Search for the cell housing the specified text and yield its (X, Y) center coordinate. 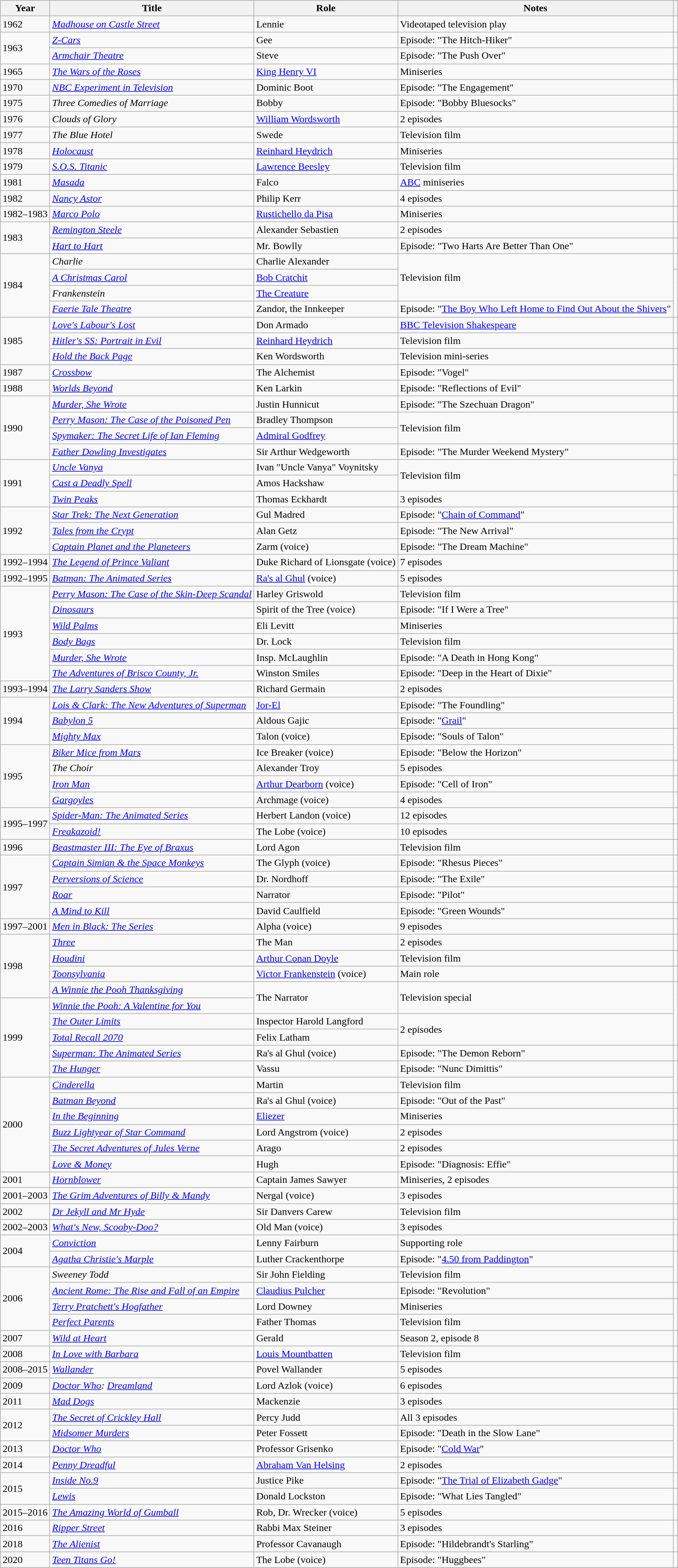
Alexander Sebastien (326, 230)
Main role (536, 974)
Episode: "4.50 from Paddington" (536, 1259)
1977 (25, 135)
Harley Griswold (326, 594)
Marco Polo (152, 214)
Sir Arthur Wedgeworth (326, 451)
Episode: "Diagnosis: Effie" (536, 1164)
Role (326, 8)
1999 (25, 1037)
1996 (25, 847)
Episode: "Pilot" (536, 895)
Love's Labour's Lost (152, 325)
2015–2016 (25, 1512)
Television mini-series (536, 356)
Season 2, episode 8 (536, 1338)
Bob Cratchit (326, 277)
Gargoyles (152, 800)
Lois & Clark: The New Adventures of Superman (152, 705)
1984 (25, 285)
1965 (25, 72)
Mr. Bowlly (326, 246)
Inspector Harold Langford (326, 1021)
Inside No.9 (152, 1481)
Wild Palms (152, 626)
2007 (25, 1338)
Rob, Dr. Wrecker (voice) (326, 1512)
Luther Crackenthorpe (326, 1259)
Episode: "The Szechuan Dragon" (536, 404)
Episode: "Deep in the Heart of Dixie" (536, 673)
Spider-Man: The Animated Series (152, 816)
2004 (25, 1251)
Spymaker: The Secret Life of Ian Fleming (152, 435)
In Love with Barbara (152, 1354)
Philip Kerr (326, 198)
Lewis (152, 1496)
Uncle Vanya (152, 467)
Episode: "Nunc Dimittis" (536, 1069)
Episode: "The Demon Reborn" (536, 1053)
1993–1994 (25, 689)
Worlds Beyond (152, 388)
The Alienist (152, 1544)
1962 (25, 24)
1982 (25, 198)
Justice Pike (326, 1481)
Episode: "Death in the Slow Lane" (536, 1433)
Zarm (voice) (326, 547)
Spirit of the Tree (voice) (326, 610)
Episode: "What Lies Tangled" (536, 1496)
The Choir (152, 768)
Bobby (326, 103)
Duke Richard of Lionsgate (voice) (326, 562)
Nergal (voice) (326, 1195)
Captain Planet and the Planeteers (152, 547)
Episode: "Out of the Past" (536, 1101)
Buzz Lightyear of Star Command (152, 1132)
Episode: "Bobby Bluesocks" (536, 103)
2001 (25, 1180)
Dr. Lock (326, 641)
Terry Pratchett's Hogfather (152, 1306)
Alexander Troy (326, 768)
Episode: "If I Were a Tree" (536, 610)
Episode: "Revolution" (536, 1291)
Ancient Rome: The Rise and Fall of an Empire (152, 1291)
Ken Larkin (326, 388)
The Narrator (326, 998)
Arthur Conan Doyle (326, 958)
Alan Getz (326, 531)
The Hunger (152, 1069)
Houdini (152, 958)
The Grim Adventures of Billy & Mandy (152, 1195)
A Mind to Kill (152, 910)
Dr Jekyll and Mr Hyde (152, 1212)
Iron Man (152, 784)
Martin (326, 1085)
King Henry VI (326, 72)
9 episodes (536, 926)
Dr. Nordhoff (326, 879)
Cast a Deadly Spell (152, 483)
2011 (25, 1401)
The Blue Hotel (152, 135)
Episode: "Chain of Command" (536, 515)
Mackenzie (326, 1401)
1993 (25, 633)
A Christmas Carol (152, 277)
2014 (25, 1464)
1992–1995 (25, 578)
Lord Azlok (voice) (326, 1385)
Tales from the Crypt (152, 531)
Freakazoid! (152, 831)
1998 (25, 966)
Episode: "The Exile" (536, 879)
Doctor Who: Dreamland (152, 1385)
Holocaust (152, 151)
Episode: "Green Wounds" (536, 910)
2002 (25, 1212)
1985 (25, 341)
Father Thomas (326, 1322)
Justin Hunnicut (326, 404)
In the Beginning (152, 1116)
The Amazing World of Gumball (152, 1512)
Charlie Alexander (326, 262)
Eliezer (326, 1116)
Wallander (152, 1370)
1981 (25, 182)
Batman Beyond (152, 1101)
1976 (25, 119)
Episode: "Reflections of Evil" (536, 388)
Batman: The Animated Series (152, 578)
Episode: "Rhesus Pieces" (536, 863)
Lenny Fairburn (326, 1243)
The Man (326, 942)
Winnie the Pooh: A Valentine for You (152, 1006)
ABC miniseries (536, 182)
The Alchemist (326, 372)
Remington Steele (152, 230)
1992–1994 (25, 562)
Sweeney Todd (152, 1275)
2015 (25, 1489)
Episode: "Vogel" (536, 372)
Z-Cars (152, 40)
Three (152, 942)
2008–2015 (25, 1370)
Jor-El (326, 705)
1963 (25, 48)
Captain Simian & the Space Monkeys (152, 863)
The Creature (326, 293)
Title (152, 8)
Year (25, 8)
1995–1997 (25, 824)
Hitler's SS: Portrait in Evil (152, 341)
Babylon 5 (152, 721)
Episode: "The New Arrival" (536, 531)
Episode: "Cold War" (536, 1449)
The Adventures of Brisco County, Jr. (152, 673)
Agatha Christie's Marple (152, 1259)
Episode: "Hildebrandt's Starling" (536, 1544)
Alpha (voice) (326, 926)
1997–2001 (25, 926)
Crossbow (152, 372)
Vassu (326, 1069)
12 episodes (536, 816)
Narrator (326, 895)
Donald Lockston (326, 1496)
Lord Agon (326, 847)
Cinderella (152, 1085)
Arthur Dearborn (voice) (326, 784)
Old Man (voice) (326, 1227)
2006 (25, 1298)
The Secret Adventures of Jules Verne (152, 1148)
The Glyph (voice) (326, 863)
Lord Angstrom (voice) (326, 1132)
Midsomer Murders (152, 1433)
Lord Downey (326, 1306)
Frankenstein (152, 293)
Dominic Boot (326, 87)
Charlie (152, 262)
Herbert Landon (voice) (326, 816)
Total Recall 2070 (152, 1037)
Twin Peaks (152, 499)
2018 (25, 1544)
Toonsylvania (152, 974)
Episode: "The Dream Machine" (536, 547)
Rustichello da Pisa (326, 214)
Gee (326, 40)
Doctor Who (152, 1449)
Conviction (152, 1243)
Star Trek: The Next Generation (152, 515)
Gerald (326, 1338)
2008 (25, 1354)
1988 (25, 388)
Episode: "The Push Over" (536, 56)
2000 (25, 1124)
Episode: "A Death in Hong Kong" (536, 657)
Television special (536, 998)
Episode: "The Engagement" (536, 87)
Perry Mason: The Case of the Poisoned Pen (152, 420)
S.O.S. Titanic (152, 166)
Mighty Max (152, 737)
The Legend of Prince Valiant (152, 562)
Hugh (326, 1164)
2016 (25, 1528)
Wild at Heart (152, 1338)
7 episodes (536, 562)
1995 (25, 776)
1982–1983 (25, 214)
Ken Wordsworth (326, 356)
2001–2003 (25, 1195)
Superman: The Animated Series (152, 1053)
Roar (152, 895)
Victor Frankenstein (voice) (326, 974)
6 episodes (536, 1385)
1992 (25, 531)
Aldous Gajic (326, 721)
Hold the Back Page (152, 356)
Archmage (voice) (326, 800)
The Wars of the Roses (152, 72)
Gul Madred (326, 515)
1991 (25, 483)
Felix Latham (326, 1037)
Father Dowling Investigates (152, 451)
Madhouse on Castle Street (152, 24)
Beastmaster III: The Eye of Braxus (152, 847)
Rabbi Max Steiner (326, 1528)
Nancy Astor (152, 198)
Dinosaurs (152, 610)
Episode: "The Murder Weekend Mystery" (536, 451)
Teen Titans Go! (152, 1560)
Body Bags (152, 641)
Thomas Eckhardt (326, 499)
Povel Wallander (326, 1370)
Episode: "Souls of Talon" (536, 737)
Ice Breaker (voice) (326, 752)
Bradley Thompson (326, 420)
Richard Germain (326, 689)
BBC Television Shakespeare (536, 325)
The Secret of Crickley Hall (152, 1417)
What's New, Scooby-Doo? (152, 1227)
Supporting role (536, 1243)
Peter Fossett (326, 1433)
Episode: "Cell of Iron" (536, 784)
Episode: "The Trial of Elizabeth Gadge" (536, 1481)
Insp. McLaughlin (326, 657)
Perfect Parents (152, 1322)
1987 (25, 372)
Captain James Sawyer (326, 1180)
1983 (25, 238)
Armchair Theatre (152, 56)
Zandor, the Innkeeper (326, 309)
Sir John Fielding (326, 1275)
2020 (25, 1560)
Ivan "Uncle Vanya" Voynitsky (326, 467)
1975 (25, 103)
Arago (326, 1148)
1978 (25, 151)
Perversions of Science (152, 879)
Abraham Van Helsing (326, 1464)
Love & Money (152, 1164)
Men in Black: The Series (152, 926)
Clouds of Glory (152, 119)
Episode: "The Boy Who Left Home to Find Out About the Shivers" (536, 309)
Admiral Godfrey (326, 435)
Episode: "The Hitch-Hiker" (536, 40)
Biker Mice from Mars (152, 752)
1997 (25, 887)
Swede (326, 135)
Episode: "The Foundling" (536, 705)
Notes (536, 8)
Steve (326, 56)
Faerie Tale Theatre (152, 309)
Masada (152, 182)
Hornblower (152, 1180)
Percy Judd (326, 1417)
Louis Mountbatten (326, 1354)
Lawrence Beesley (326, 166)
Videotaped television play (536, 24)
Episode: "Grail" (536, 721)
Miniseries, 2 episodes (536, 1180)
2012 (25, 1425)
1990 (25, 428)
All 3 episodes (536, 1417)
David Caulfield (326, 910)
Sir Danvers Carew (326, 1212)
Three Comedies of Marriage (152, 103)
2013 (25, 1449)
1994 (25, 721)
The Outer Limits (152, 1021)
Talon (voice) (326, 737)
Penny Dreadful (152, 1464)
2009 (25, 1385)
1970 (25, 87)
Episode: "Huggbees" (536, 1560)
Don Armado (326, 325)
2002–2003 (25, 1227)
Hart to Hart (152, 246)
Mad Dogs (152, 1401)
Falco (326, 182)
Episode: "Two Harts Are Better Than One" (536, 246)
Eli Levitt (326, 626)
Professor Cavanaugh (326, 1544)
NBC Experiment in Television (152, 87)
Professor Grisenko (326, 1449)
Perry Mason: The Case of the Skin-Deep Scandal (152, 594)
William Wordsworth (326, 119)
Episode: "Below the Horizon" (536, 752)
10 episodes (536, 831)
The Larry Sanders Show (152, 689)
Ripper Street (152, 1528)
Winston Smiles (326, 673)
1979 (25, 166)
Claudius Pulcher (326, 1291)
A Winnie the Pooh Thanksgiving (152, 990)
Amos Hackshaw (326, 483)
Lennie (326, 24)
